Find where the given text appears and provide that cell's center as [x, y] coordinate. 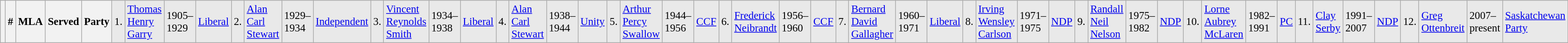
1929–1934 [297, 22]
# [10, 22]
1991–2007 [1359, 22]
1934–1938 [445, 22]
Frederick Neibrandt [756, 22]
2. [238, 22]
2007–present [1485, 22]
Served [64, 22]
Irving Wensley Carlson [996, 22]
Thomas Henry Garry [144, 22]
Unity [593, 22]
1. [119, 22]
6. [725, 22]
Arthur Percy Swallow [641, 22]
Independent [342, 22]
8. [969, 22]
Saskatchewan Party [1535, 22]
1975–1982 [1142, 22]
1956–1960 [795, 22]
1971–1975 [1033, 22]
Clay Serby [1328, 22]
Greg Ottenbreit [1443, 22]
10. [1193, 22]
12. [1410, 22]
Bernard David Gallagher [872, 22]
MLA [30, 22]
7. [842, 22]
1944–1956 [678, 22]
Lorne Aubrey McLaren [1224, 22]
11. [1304, 22]
1905–1929 [180, 22]
Randall Neil Nelson [1107, 22]
3. [377, 22]
1982–1991 [1262, 22]
4. [502, 22]
Vincent Reynolds Smith [406, 22]
Party [97, 22]
5. [614, 22]
9. [1081, 22]
1960–1971 [911, 22]
PC [1286, 22]
1938–1944 [562, 22]
